Scan for the cell matching the given text and deliver its (X, Y) coordinate at center. 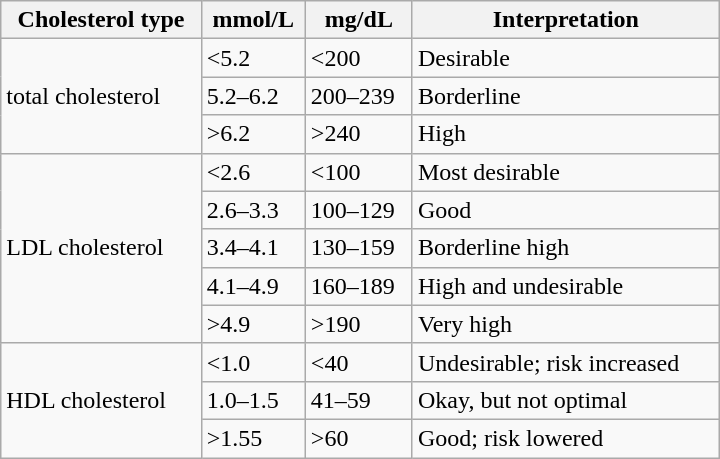
130–159 (358, 248)
<5.2 (253, 58)
Good (566, 210)
>6.2 (253, 134)
>1.55 (253, 438)
Very high (566, 324)
>240 (358, 134)
41–59 (358, 400)
1.0–1.5 (253, 400)
4.1–4.9 (253, 286)
100–129 (358, 210)
160–189 (358, 286)
<2.6 (253, 172)
Interpretation (566, 20)
Borderline high (566, 248)
LDL cholesterol (101, 248)
Borderline (566, 96)
Good; risk lowered (566, 438)
Most desirable (566, 172)
total cholesterol (101, 96)
Cholesterol type (101, 20)
mmol/L (253, 20)
Desirable (566, 58)
<1.0 (253, 362)
mg/dL (358, 20)
>190 (358, 324)
200–239 (358, 96)
High (566, 134)
<40 (358, 362)
3.4–4.1 (253, 248)
>4.9 (253, 324)
High and undesirable (566, 286)
<100 (358, 172)
<200 (358, 58)
Undesirable; risk increased (566, 362)
5.2–6.2 (253, 96)
2.6–3.3 (253, 210)
HDL cholesterol (101, 400)
Okay, but not optimal (566, 400)
>60 (358, 438)
